Identify which cell holds the provided text, then report its (x, y) central coordinate. 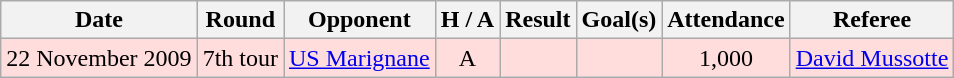
Date (99, 20)
Result (538, 20)
Opponent (360, 20)
US Marignane (360, 58)
Round (240, 20)
Referee (872, 20)
H / A (467, 20)
David Mussotte (872, 58)
1,000 (726, 58)
7th tour (240, 58)
Attendance (726, 20)
22 November 2009 (99, 58)
Goal(s) (619, 20)
A (467, 58)
